Capture the cell that displays the provided text and extract its (x, y) central coordinate. 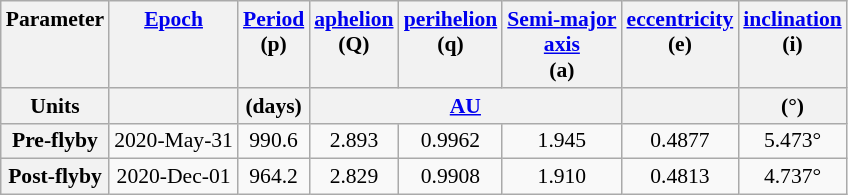
5.473° (792, 141)
eccentricity(e) (680, 44)
(°) (792, 106)
aphelion(Q) (354, 44)
964.2 (274, 177)
0.4877 (680, 141)
(days) (274, 106)
Epoch (174, 44)
2.893 (354, 141)
0.9962 (451, 141)
perihelion(q) (451, 44)
2020-Dec-01 (174, 177)
AU (465, 106)
2020-May-31 (174, 141)
Pre-flyby (55, 141)
Units (55, 106)
Period(p) (274, 44)
1.910 (562, 177)
990.6 (274, 141)
Post-flyby (55, 177)
0.9908 (451, 177)
Semi-majoraxis(a) (562, 44)
2.829 (354, 177)
inclination(i) (792, 44)
4.737° (792, 177)
1.945 (562, 141)
Parameter (55, 44)
0.4813 (680, 177)
